Capture the cell that displays the provided text and extract its [x, y] central coordinate. 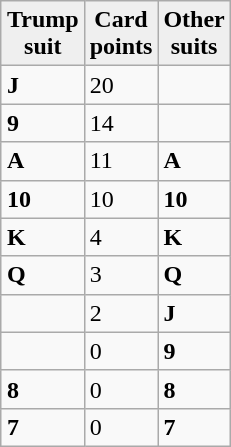
4 [121, 237]
Trumpsuit [42, 34]
11 [121, 161]
20 [121, 85]
Othersuits [194, 34]
14 [121, 123]
2 [121, 313]
3 [121, 275]
Cardpoints [121, 34]
